Capture the cell that displays the provided text and extract its (x, y) central coordinate. 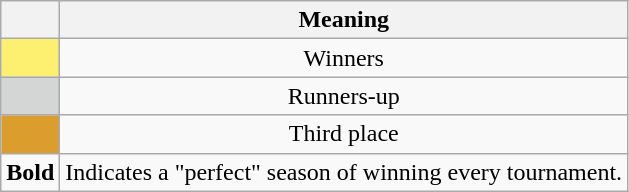
Meaning (344, 20)
Indicates a "perfect" season of winning every tournament. (344, 172)
Bold (30, 172)
Winners (344, 58)
Third place (344, 134)
Runners-up (344, 96)
